Scan for the cell matching the given text and deliver its [X, Y] coordinate at center. 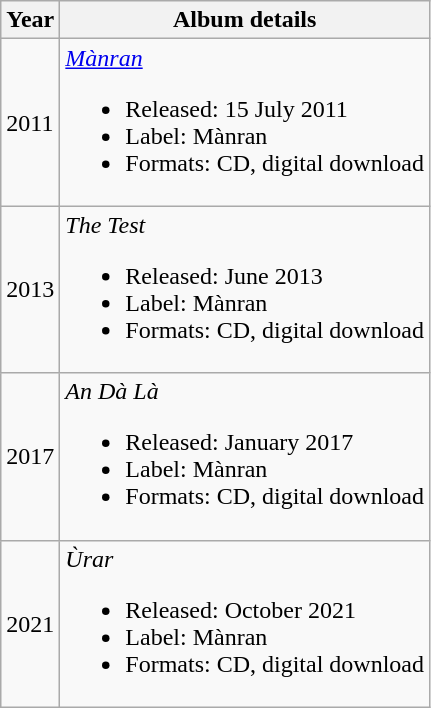
2013 [30, 290]
MànranReleased: 15 July 2011Label: MànranFormats: CD, digital download [245, 122]
2017 [30, 456]
ÙrarReleased: October 2021Label: MànranFormats: CD, digital download [245, 624]
An Dà LàReleased: January 2017Label: MànranFormats: CD, digital download [245, 456]
Year [30, 20]
The TestReleased: June 2013Label: MànranFormats: CD, digital download [245, 290]
Album details [245, 20]
2011 [30, 122]
2021 [30, 624]
